Return the (x, y) coordinate for the center point of the cell that contains the specified text.  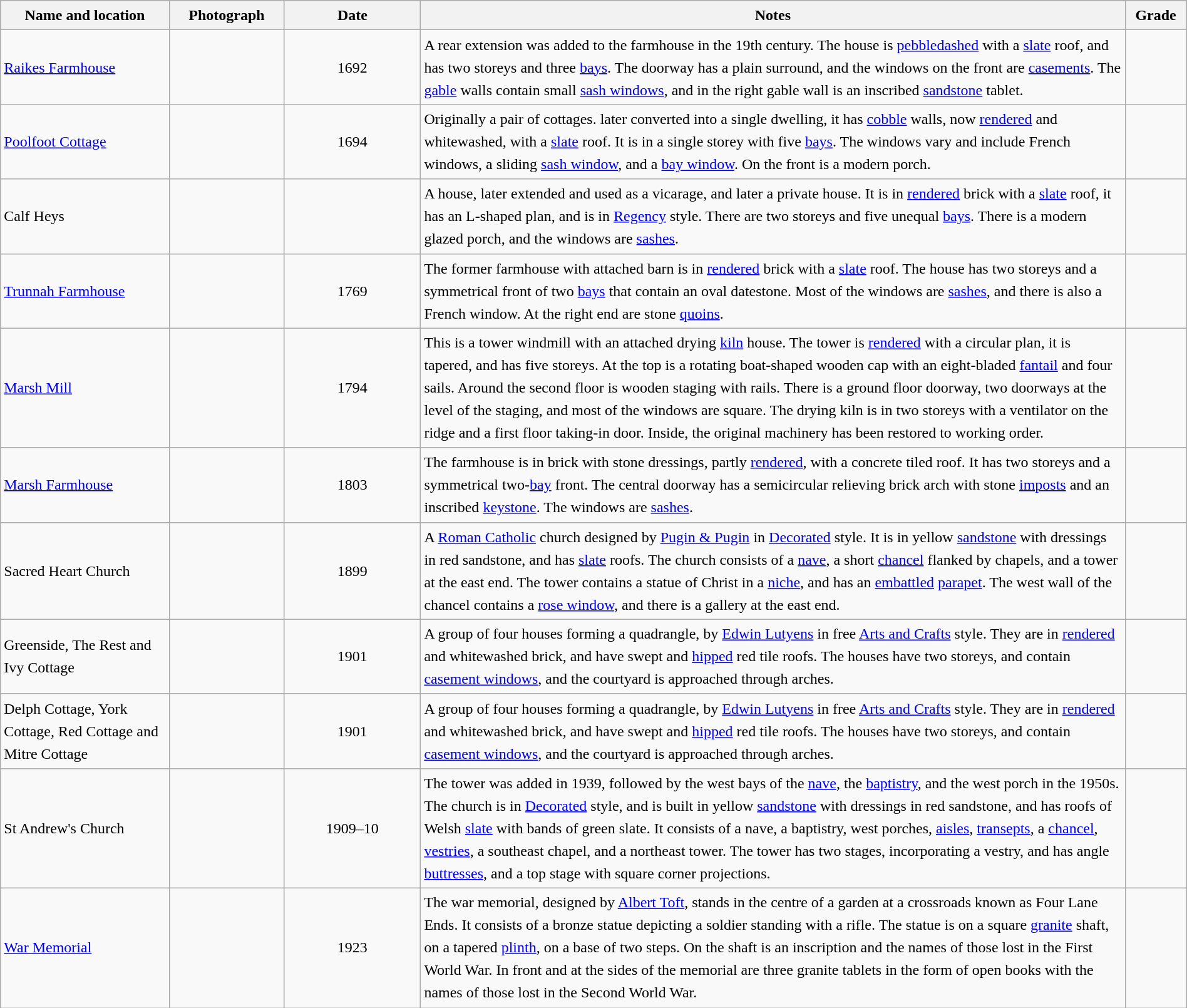
Notes (773, 15)
1694 (352, 141)
1899 (352, 571)
Sacred Heart Church (85, 571)
Poolfoot Cottage (85, 141)
War Memorial (85, 948)
Greenside, The Rest and Ivy Cottage (85, 656)
St Andrew's Church (85, 828)
1909–10 (352, 828)
1803 (352, 485)
1923 (352, 948)
1692 (352, 68)
Name and location (85, 15)
Photograph (227, 15)
Grade (1156, 15)
Date (352, 15)
Calf Heys (85, 217)
Marsh Farmhouse (85, 485)
Raikes Farmhouse (85, 68)
Trunnah Farmhouse (85, 291)
1794 (352, 388)
Delph Cottage, York Cottage, Red Cottage and Mitre Cottage (85, 731)
1769 (352, 291)
Marsh Mill (85, 388)
